Return [X, Y] of the center of cell containing provided text 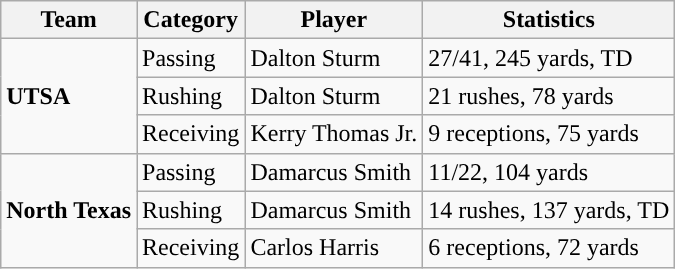
11/22, 104 yards [549, 172]
14 rushes, 137 yards, TD [549, 210]
6 receptions, 72 yards [549, 248]
Team [69, 20]
North Texas [69, 210]
Statistics [549, 20]
UTSA [69, 96]
Category [190, 20]
21 rushes, 78 yards [549, 96]
9 receptions, 75 yards [549, 134]
Kerry Thomas Jr. [334, 134]
Player [334, 20]
27/41, 245 yards, TD [549, 58]
Carlos Harris [334, 248]
